Extract the [X, Y] coordinate from the center of the cell holding the provided text.  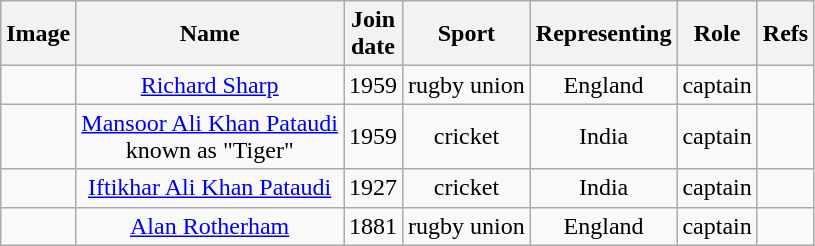
1881 [374, 226]
Representing [604, 34]
1927 [374, 188]
Image [38, 34]
Joindate [374, 34]
Richard Sharp [210, 85]
Mansoor Ali Khan Pataudiknown as "Tiger" [210, 136]
Alan Rotherham [210, 226]
Sport [467, 34]
Iftikhar Ali Khan Pataudi [210, 188]
Role [717, 34]
Refs [785, 34]
Name [210, 34]
